Capture the cell that displays the provided text and extract its (X, Y) central coordinate. 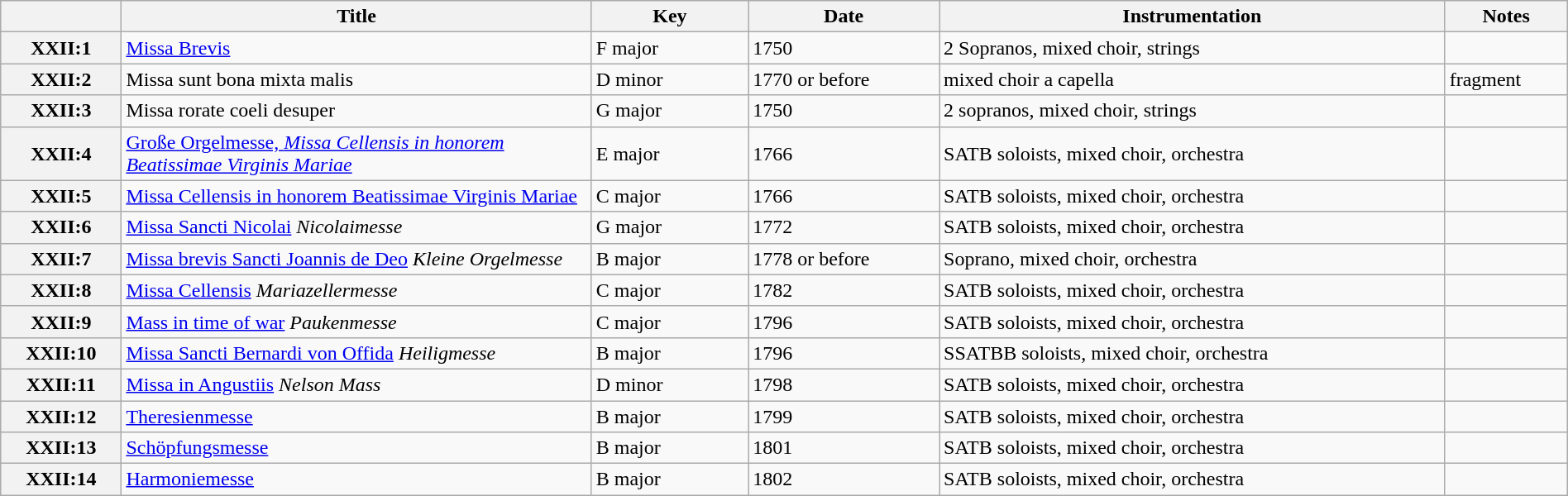
1802 (844, 479)
Schöpfungsmesse (356, 448)
2 Sopranos, mixed choir, strings (1193, 48)
XXII:8 (61, 290)
1782 (844, 290)
Missa Cellensis Mariazellermesse (356, 290)
Missa in Angustiis Nelson Mass (356, 384)
Title (356, 17)
2 sopranos, mixed choir, strings (1193, 111)
F major (670, 48)
Große Orgelmesse, Missa Cellensis in honorem Beatissimae Virginis Mariae (356, 154)
Missa Brevis (356, 48)
XXII:2 (61, 79)
SSATBB soloists, mixed choir, orchestra (1193, 353)
Missa rorate coeli desuper (356, 111)
1778 or before (844, 259)
Missa brevis Sancti Joannis de Deo Kleine Orgelmesse (356, 259)
XXII:1 (61, 48)
XXII:14 (61, 479)
Notes (1506, 17)
XXII:11 (61, 384)
XXII:4 (61, 154)
1801 (844, 448)
Theresienmesse (356, 416)
Date (844, 17)
mixed choir a capella (1193, 79)
XXII:6 (61, 227)
XXII:12 (61, 416)
Instrumentation (1193, 17)
XXII:9 (61, 322)
Harmoniemesse (356, 479)
E major (670, 154)
1772 (844, 227)
1770 or before (844, 79)
Missa Cellensis in honorem Beatissimae Virginis Mariae (356, 196)
Missa Sancti Nicolai Nicolaimesse (356, 227)
Soprano, mixed choir, orchestra (1193, 259)
Missa sunt bona mixta malis (356, 79)
1798 (844, 384)
XXII:10 (61, 353)
Missa Sancti Bernardi von Offida Heiligmesse (356, 353)
Key (670, 17)
XXII:5 (61, 196)
Mass in time of war Paukenmesse (356, 322)
XXII:3 (61, 111)
XXII:13 (61, 448)
1799 (844, 416)
fragment (1506, 79)
XXII:7 (61, 259)
